Locate the cell with the specified text and output its [X, Y] center coordinate. 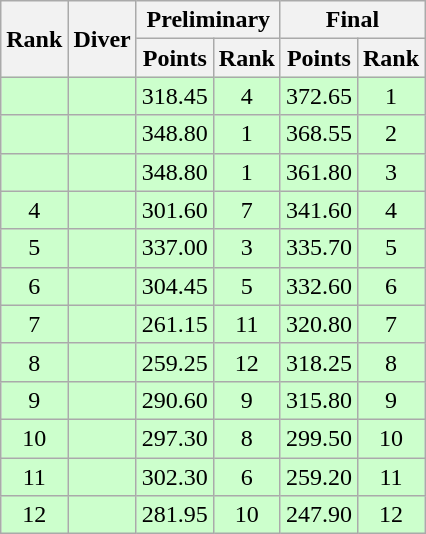
299.50 [318, 438]
361.80 [318, 172]
318.45 [174, 96]
290.60 [174, 400]
332.60 [318, 286]
337.00 [174, 248]
247.90 [318, 515]
Preliminary [208, 20]
297.30 [174, 438]
2 [390, 134]
341.60 [318, 210]
320.80 [318, 324]
301.60 [174, 210]
259.25 [174, 362]
315.80 [318, 400]
318.25 [318, 362]
Diver [102, 39]
368.55 [318, 134]
261.15 [174, 324]
335.70 [318, 248]
372.65 [318, 96]
259.20 [318, 477]
Final [352, 20]
281.95 [174, 515]
304.45 [174, 286]
302.30 [174, 477]
